Identify which cell holds the provided text, then report its [x, y] central coordinate. 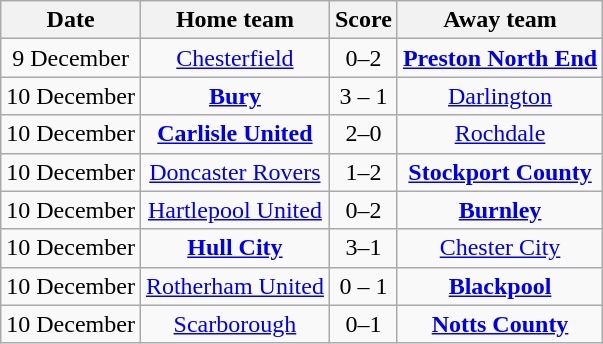
Burnley [500, 210]
Bury [234, 96]
Notts County [500, 324]
Home team [234, 20]
3–1 [363, 248]
Scarborough [234, 324]
0–1 [363, 324]
0 – 1 [363, 286]
Score [363, 20]
Preston North End [500, 58]
Carlisle United [234, 134]
Darlington [500, 96]
Blackpool [500, 286]
Hartlepool United [234, 210]
Chesterfield [234, 58]
Chester City [500, 248]
1–2 [363, 172]
Doncaster Rovers [234, 172]
3 – 1 [363, 96]
Date [71, 20]
2–0 [363, 134]
Hull City [234, 248]
Away team [500, 20]
9 December [71, 58]
Stockport County [500, 172]
Rotherham United [234, 286]
Rochdale [500, 134]
